Pinpoint the cell where the given text exists, returning its (X, Y) midpoint coordinate. 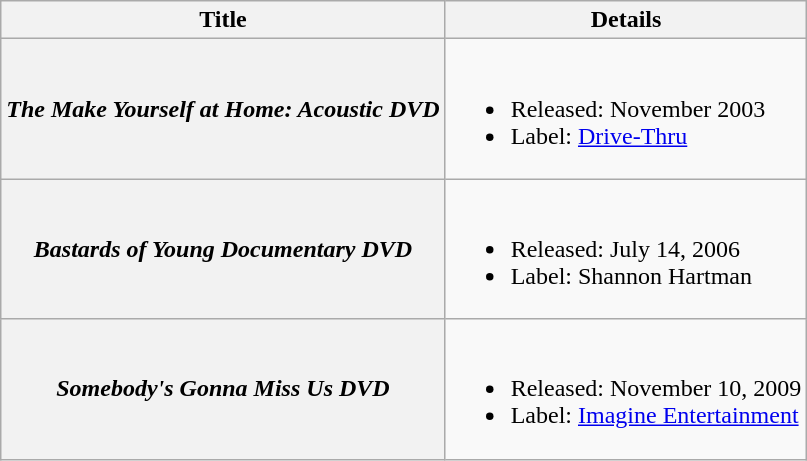
Released: November 10, 2009Label: Imagine Entertainment (626, 389)
Somebody's Gonna Miss Us DVD (223, 389)
The Make Yourself at Home: Acoustic DVD (223, 109)
Details (626, 20)
Bastards of Young Documentary DVD (223, 249)
Title (223, 20)
Released: July 14, 2006Label: Shannon Hartman (626, 249)
Released: November 2003Label: Drive-Thru (626, 109)
